Find where the given text appears and provide that cell's center as [X, Y] coordinate. 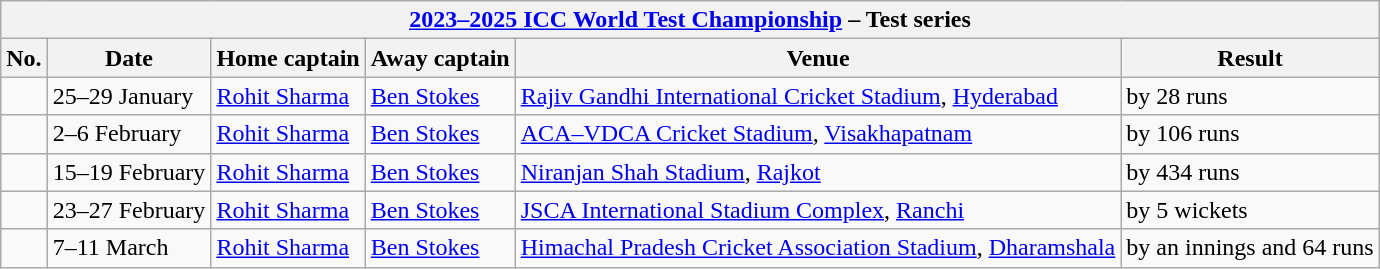
Home captain [288, 58]
Niranjan Shah Stadium, Rajkot [818, 172]
2–6 February [129, 134]
Himachal Pradesh Cricket Association Stadium, Dharamshala [818, 248]
No. [24, 58]
ACA–VDCA Cricket Stadium, Visakhapatnam [818, 134]
Venue [818, 58]
25–29 January [129, 96]
by 5 wickets [1250, 210]
2023–2025 ICC World Test Championship – Test series [690, 20]
by 28 runs [1250, 96]
by an innings and 64 runs [1250, 248]
15–19 February [129, 172]
by 106 runs [1250, 134]
JSCA International Stadium Complex, Ranchi [818, 210]
7–11 March [129, 248]
Result [1250, 58]
23–27 February [129, 210]
by 434 runs [1250, 172]
Away captain [440, 58]
Rajiv Gandhi International Cricket Stadium, Hyderabad [818, 96]
Date [129, 58]
